Output the [X, Y] coordinate of the center of the cell containing the given text.  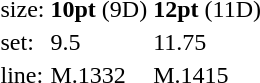
9.5 [99, 42]
